Find where the given text appears and provide that cell's center as (x, y) coordinate. 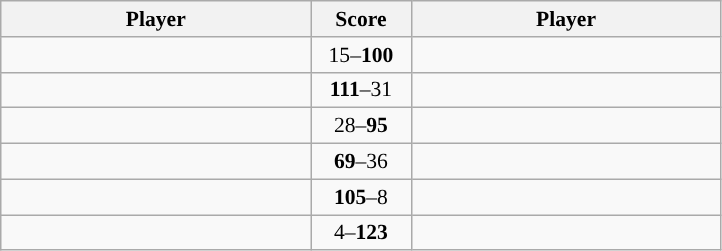
15–100 (361, 55)
28–95 (361, 126)
4–123 (361, 233)
111–31 (361, 90)
69–36 (361, 162)
105–8 (361, 197)
Score (361, 19)
